Output the (X, Y) coordinate of the center of the cell containing the given text.  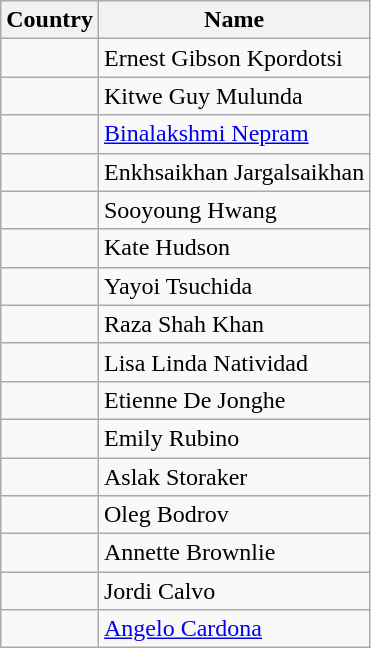
Ernest Gibson Kpordotsi (234, 58)
Angelo Cardona (234, 629)
Sooyoung Hwang (234, 210)
Etienne De Jonghe (234, 400)
Jordi Calvo (234, 591)
Kitwe Guy Mulunda (234, 96)
Name (234, 20)
Kate Hudson (234, 248)
Annette Brownlie (234, 553)
Oleg Bodrov (234, 515)
Emily Rubino (234, 438)
Country (50, 20)
Binalakshmi Nepram (234, 134)
Yayoi Tsuchida (234, 286)
Lisa Linda Natividad (234, 362)
Aslak Storaker (234, 477)
Raza Shah Khan (234, 324)
Enkhsaikhan Jargalsaikhan (234, 172)
